Scan for the cell matching the given text and deliver its (x, y) coordinate at center. 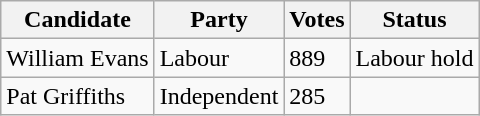
285 (317, 96)
William Evans (78, 58)
Pat Griffiths (78, 96)
889 (317, 58)
Status (414, 20)
Votes (317, 20)
Candidate (78, 20)
Labour hold (414, 58)
Party (219, 20)
Labour (219, 58)
Independent (219, 96)
